Search for the cell housing the specified text and yield its (X, Y) center coordinate. 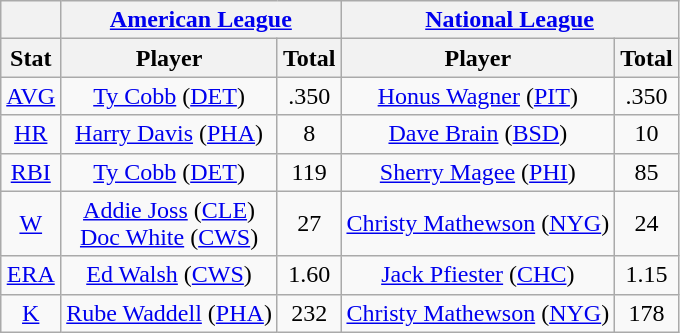
27 (309, 224)
Honus Wagner (PIT) (478, 96)
1.15 (647, 275)
Sherry Magee (PHI) (478, 172)
1.60 (309, 275)
Dave Brain (BSD) (478, 134)
ERA (31, 275)
K (31, 313)
RBI (31, 172)
Jack Pfiester (CHC) (478, 275)
85 (647, 172)
119 (309, 172)
Ed Walsh (CWS) (170, 275)
American League (201, 20)
10 (647, 134)
HR (31, 134)
178 (647, 313)
Stat (31, 58)
Rube Waddell (PHA) (170, 313)
W (31, 224)
Addie Joss (CLE)Doc White (CWS) (170, 224)
24 (647, 224)
8 (309, 134)
AVG (31, 96)
Harry Davis (PHA) (170, 134)
232 (309, 313)
National League (510, 20)
